Provide the (X, Y) coordinate of the cell's center where the given text is located.  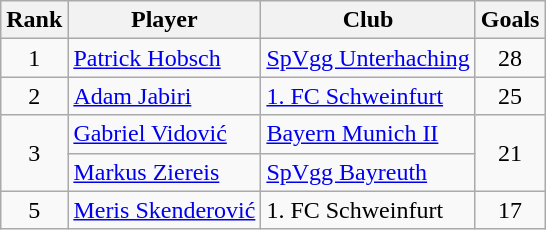
17 (510, 210)
28 (510, 58)
21 (510, 153)
Club (368, 20)
SpVgg Unterhaching (368, 58)
Meris Skenderović (164, 210)
Goals (510, 20)
Bayern Munich II (368, 134)
Player (164, 20)
3 (34, 153)
1 (34, 58)
SpVgg Bayreuth (368, 172)
Rank (34, 20)
2 (34, 96)
Markus Ziereis (164, 172)
Patrick Hobsch (164, 58)
Adam Jabiri (164, 96)
5 (34, 210)
Gabriel Vidović (164, 134)
25 (510, 96)
